Find where the given text appears and provide that cell's center as (X, Y) coordinate. 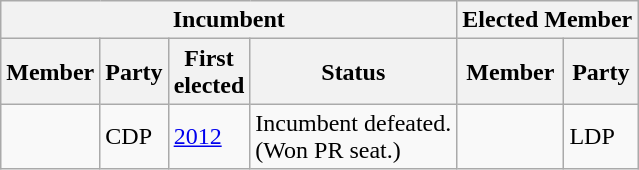
CDP (134, 136)
Elected Member (548, 20)
Incumbent defeated.(Won PR seat.) (354, 136)
LDP (601, 136)
Incumbent (229, 20)
2012 (209, 136)
Firstelected (209, 72)
Status (354, 72)
